Output the (X, Y) coordinate of the center of the cell containing the given text.  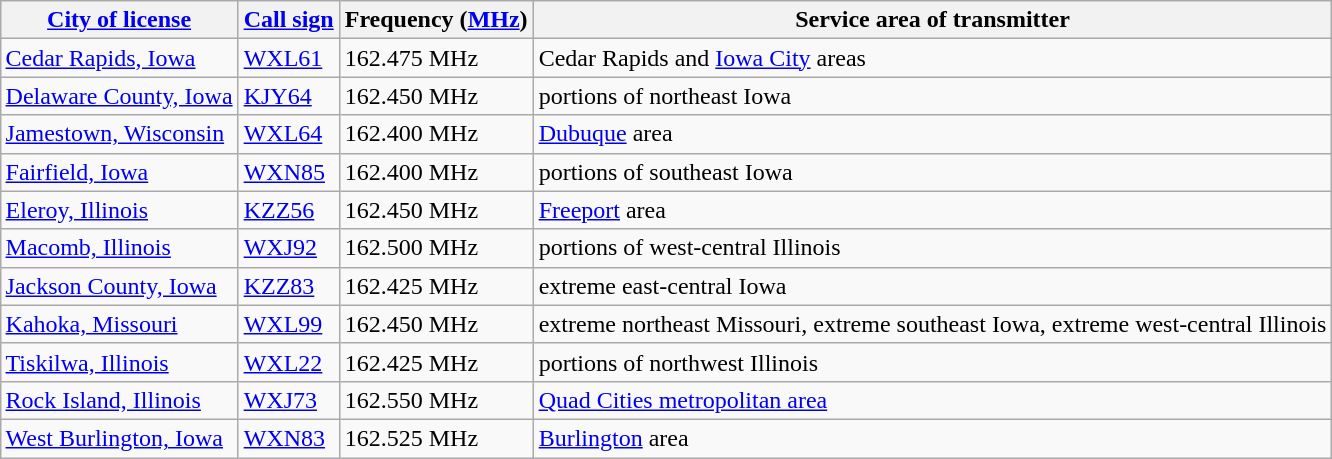
extreme northeast Missouri, extreme southeast Iowa, extreme west-central Illinois (932, 324)
Cedar Rapids and Iowa City areas (932, 58)
Service area of transmitter (932, 20)
Call sign (288, 20)
City of license (119, 20)
WXL22 (288, 362)
Macomb, Illinois (119, 248)
KZZ83 (288, 286)
KZZ56 (288, 210)
Quad Cities metropolitan area (932, 400)
WXJ92 (288, 248)
WXL99 (288, 324)
WXL64 (288, 134)
extreme east-central Iowa (932, 286)
Eleroy, Illinois (119, 210)
Dubuque area (932, 134)
West Burlington, Iowa (119, 438)
Tiskilwa, Illinois (119, 362)
162.500 MHz (436, 248)
portions of northwest Illinois (932, 362)
Kahoka, Missouri (119, 324)
portions of west-central Illinois (932, 248)
Burlington area (932, 438)
Cedar Rapids, Iowa (119, 58)
KJY64 (288, 96)
Jamestown, Wisconsin (119, 134)
Freeport area (932, 210)
Jackson County, Iowa (119, 286)
portions of southeast Iowa (932, 172)
WXN83 (288, 438)
WXL61 (288, 58)
Fairfield, Iowa (119, 172)
162.525 MHz (436, 438)
Delaware County, Iowa (119, 96)
Frequency (MHz) (436, 20)
162.475 MHz (436, 58)
Rock Island, Illinois (119, 400)
162.550 MHz (436, 400)
portions of northeast Iowa (932, 96)
WXN85 (288, 172)
WXJ73 (288, 400)
